Locate the cell with the specified text and output its (X, Y) center coordinate. 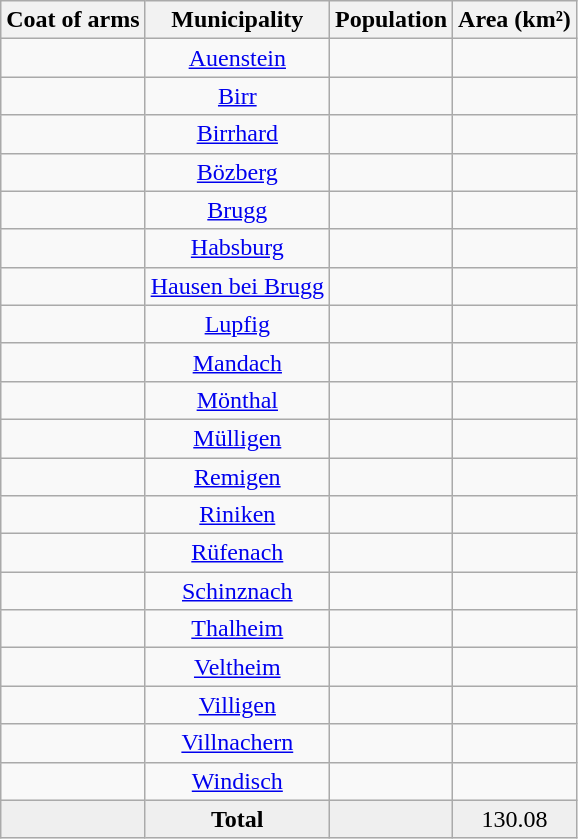
Windisch (237, 781)
Municipality (237, 20)
Birrhard (237, 134)
Riniken (237, 515)
Villnachern (237, 743)
Hausen bei Brugg (237, 286)
Villigen (237, 705)
Mandach (237, 362)
Schinznach (237, 591)
Veltheim (237, 667)
Mülligen (237, 438)
Total (237, 819)
Brugg (237, 210)
Coat of arms (73, 20)
Bözberg (237, 172)
130.08 (515, 819)
Thalheim (237, 629)
Lupfig (237, 324)
Population (390, 20)
Birr (237, 96)
Auenstein (237, 58)
Area (km²) (515, 20)
Rüfenach (237, 553)
Remigen (237, 477)
Habsburg (237, 248)
Mönthal (237, 400)
